Find where the given text appears and provide that cell's center as (x, y) coordinate. 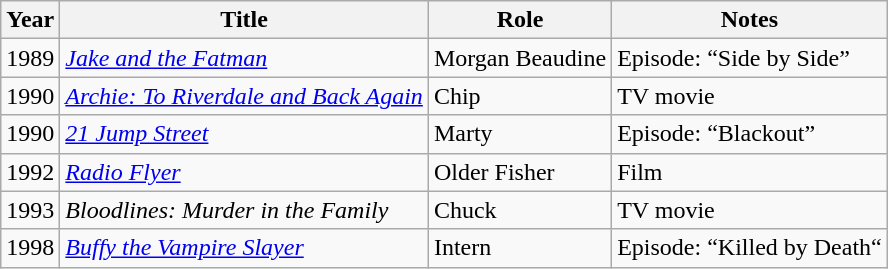
21 Jump Street (244, 134)
Marty (520, 134)
Episode: “Killed by Death“ (750, 248)
Episode: “Side by Side” (750, 58)
Year (30, 20)
Archie: To Riverdale and Back Again (244, 96)
Radio Flyer (244, 172)
Buffy the Vampire Slayer (244, 248)
Older Fisher (520, 172)
1992 (30, 172)
Bloodlines: Murder in the Family (244, 210)
Film (750, 172)
Chuck (520, 210)
Morgan Beaudine (520, 58)
Intern (520, 248)
1989 (30, 58)
Notes (750, 20)
Jake and the Fatman (244, 58)
Role (520, 20)
1993 (30, 210)
Chip (520, 96)
Title (244, 20)
Episode: “Blackout” (750, 134)
1998 (30, 248)
